Locate the cell with the specified text and output its [X, Y] center coordinate. 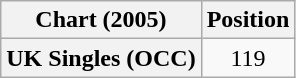
Chart (2005) [101, 20]
Position [248, 20]
UK Singles (OCC) [101, 58]
119 [248, 58]
